Provide the [x, y] coordinate of the cell's center where the given text is located.  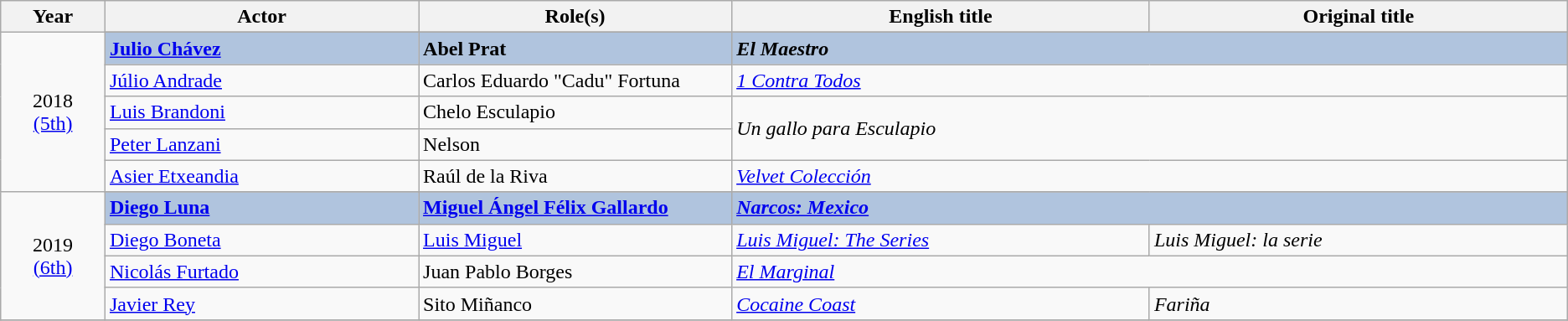
1 Contra Todos [1150, 80]
Miguel Ángel Félix Gallardo [575, 208]
English title [941, 17]
Luis Miguel: la serie [1359, 240]
Velvet Colección [1150, 176]
El Marginal [1150, 272]
Asier Etxeandia [261, 176]
Narcos: Mexico [1150, 208]
Raúl de la Riva [575, 176]
Diego Boneta [261, 240]
Abel Prat [575, 49]
Un gallo para Esculapio [1150, 128]
Nicolás Furtado [261, 272]
Luis Miguel [575, 240]
Júlio Andrade [261, 80]
2018(5th) [54, 112]
Chelo Esculapio [575, 112]
Sito Miñanco [575, 303]
2019(6th) [54, 256]
Luis Miguel: The Series [941, 240]
Luis Brandoni [261, 112]
Diego Luna [261, 208]
Role(s) [575, 17]
Peter Lanzani [261, 144]
Nelson [575, 144]
Javier Rey [261, 303]
Carlos Eduardo "Cadu" Fortuna [575, 80]
Juan Pablo Borges [575, 272]
Cocaine Coast [941, 303]
El Maestro [1150, 49]
Actor [261, 17]
Julio Chávez [261, 49]
Year [54, 17]
Original title [1359, 17]
Fariña [1359, 303]
